From the cell containing the given text, extract its center point as [X, Y] coordinate. 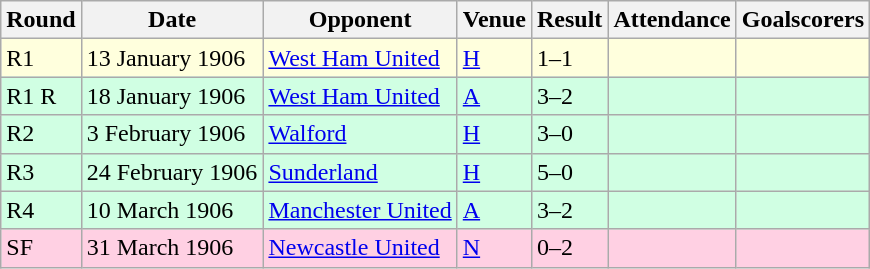
31 March 1906 [172, 248]
24 February 1906 [172, 172]
Walford [360, 134]
Date [172, 20]
18 January 1906 [172, 96]
10 March 1906 [172, 210]
Goalscorers [802, 20]
3–0 [569, 134]
3 February 1906 [172, 134]
R1 [41, 58]
Newcastle United [360, 248]
N [494, 248]
Manchester United [360, 210]
5–0 [569, 172]
Venue [494, 20]
Attendance [672, 20]
13 January 1906 [172, 58]
Round [41, 20]
R1 R [41, 96]
Opponent [360, 20]
SF [41, 248]
R3 [41, 172]
0–2 [569, 248]
Result [569, 20]
1–1 [569, 58]
Sunderland [360, 172]
R4 [41, 210]
R2 [41, 134]
